For the text-containing cell, return its midpoint in (x, y) coordinate format. 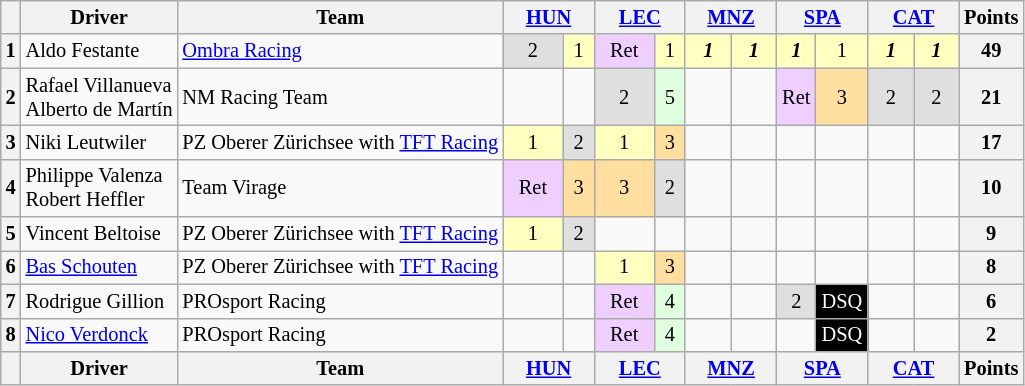
Nico Verdonck (100, 335)
Rafael Villanueva Alberto de Martín (100, 97)
Ombra Racing (340, 51)
21 (991, 97)
Rodrigue Gillion (100, 301)
9 (991, 234)
10 (991, 188)
7 (11, 301)
Philippe Valenza Robert Heffler (100, 188)
Bas Schouten (100, 267)
Niki Leutwiler (100, 142)
NM Racing Team (340, 97)
Vincent Beltoise (100, 234)
17 (991, 142)
Aldo Festante (100, 51)
49 (991, 51)
Team Virage (340, 188)
